Find where the given text appears and provide that cell's center as (X, Y) coordinate. 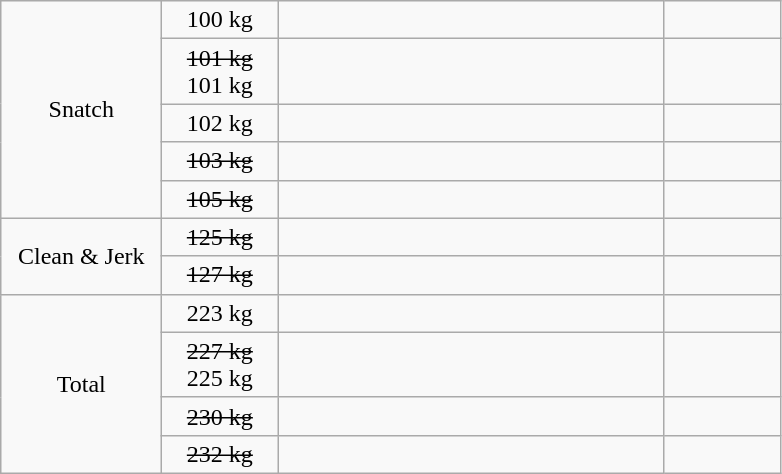
Snatch (82, 110)
103 kg (220, 161)
101 kg101 kg (220, 72)
232 kg (220, 454)
127 kg (220, 275)
100 kg (220, 20)
223 kg (220, 313)
125 kg (220, 237)
102 kg (220, 123)
105 kg (220, 199)
227 kg225 kg (220, 364)
Clean & Jerk (82, 256)
230 kg (220, 416)
Total (82, 384)
